Find where the given text appears and provide that cell's center as (x, y) coordinate. 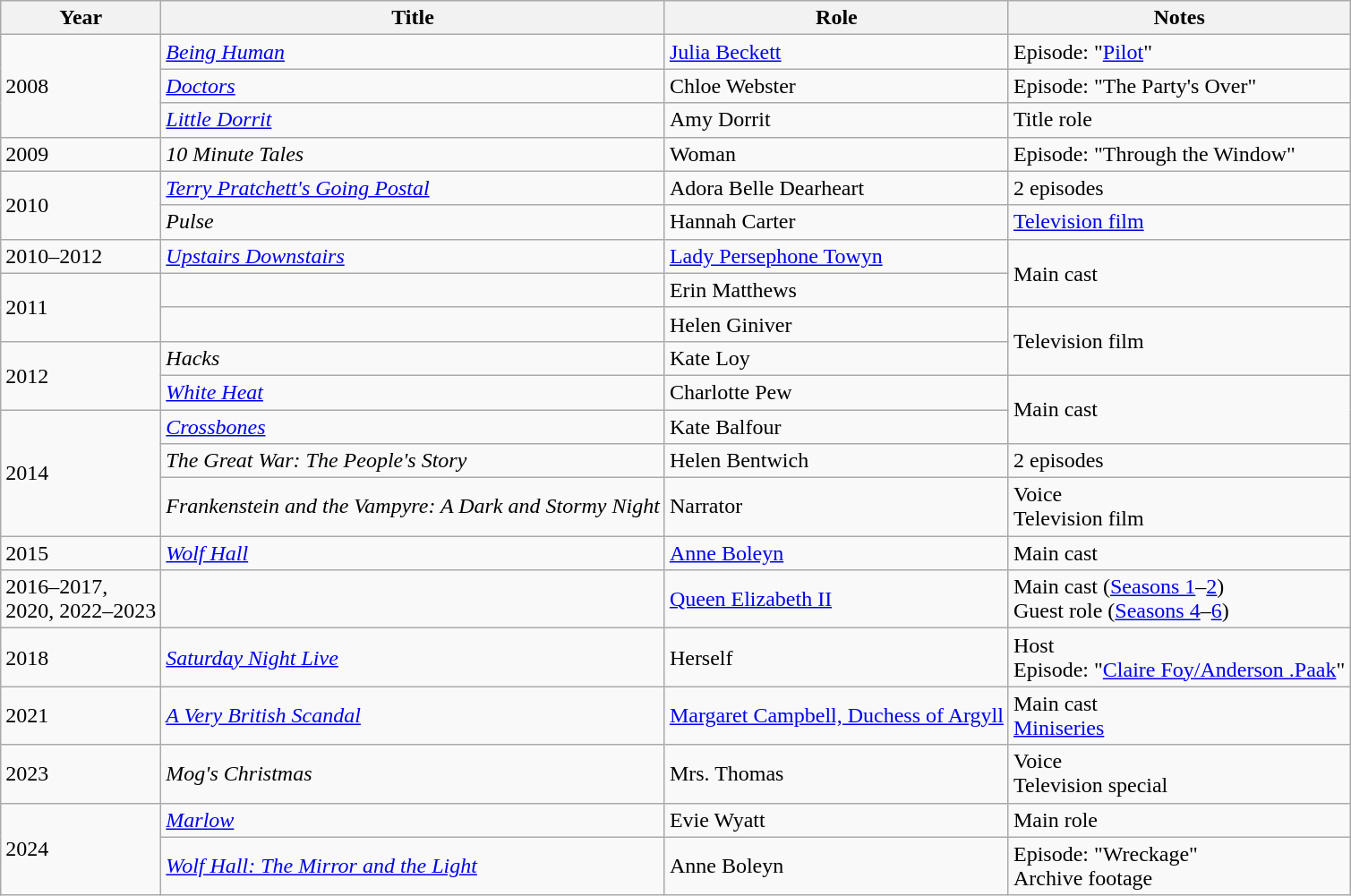
White Heat (414, 392)
The Great War: The People's Story (414, 461)
A Very British Scandal (414, 716)
Doctors (414, 86)
Title role (1178, 120)
Episode: "Pilot" (1178, 52)
2024 (81, 849)
Julia Beckett (836, 52)
Wolf Hall (414, 553)
Lady Persephone Towyn (836, 256)
Helen Giniver (836, 324)
Hannah Carter (836, 222)
Woman (836, 154)
Mrs. Thomas (836, 773)
Queen Elizabeth II (836, 600)
Margaret Campbell, Duchess of Argyll (836, 716)
10 Minute Tales (414, 154)
Narrator (836, 507)
2008 (81, 86)
Role (836, 18)
Terry Pratchett's Going Postal (414, 188)
Upstairs Downstairs (414, 256)
Adora Belle Dearheart (836, 188)
Wolf Hall: The Mirror and the Light (414, 866)
2016–2017,2020, 2022–2023 (81, 600)
2018 (81, 657)
Mog's Christmas (414, 773)
2015 (81, 553)
Episode: "The Party's Over" (1178, 86)
2021 (81, 716)
Episode: "Through the Window" (1178, 154)
VoiceTelevision special (1178, 773)
Notes (1178, 18)
Main role (1178, 820)
Year (81, 18)
Kate Balfour (836, 427)
Little Dorrit (414, 120)
2010 (81, 205)
2010–2012 (81, 256)
Hacks (414, 358)
Kate Loy (836, 358)
2012 (81, 375)
Pulse (414, 222)
Chloe Webster (836, 86)
Main cast (Seasons 1–2)Guest role (Seasons 4–6) (1178, 600)
Frankenstein and the Vampyre: A Dark and Stormy Night (414, 507)
HostEpisode: "Claire Foy/Anderson .Paak" (1178, 657)
Crossbones (414, 427)
Evie Wyatt (836, 820)
Being Human (414, 52)
2023 (81, 773)
2009 (81, 154)
Main castMiniseries (1178, 716)
Saturday Night Live (414, 657)
Erin Matthews (836, 290)
2011 (81, 307)
Episode: "Wreckage"Archive footage (1178, 866)
Herself (836, 657)
Charlotte Pew (836, 392)
Amy Dorrit (836, 120)
Helen Bentwich (836, 461)
VoiceTelevision film (1178, 507)
Title (414, 18)
Marlow (414, 820)
2014 (81, 473)
